Extract the (x, y) coordinate from the center of the cell holding the provided text.  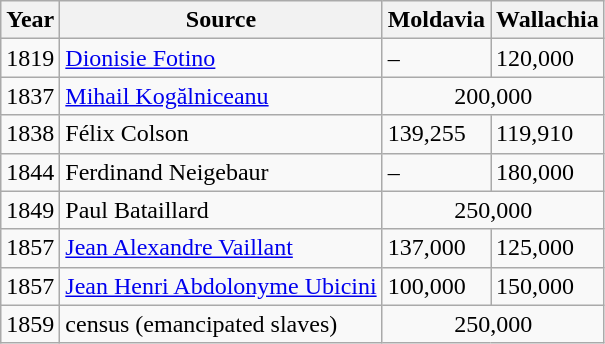
Wallachia (548, 20)
1838 (30, 134)
125,000 (548, 248)
Moldavia (436, 20)
Year (30, 20)
census (emancipated slaves) (221, 324)
180,000 (548, 172)
1859 (30, 324)
Félix Colson (221, 134)
Jean Alexandre Vaillant (221, 248)
139,255 (436, 134)
Dionisie Fotino (221, 58)
Paul Bataillard (221, 210)
1849 (30, 210)
Mihail Kogălniceanu (221, 96)
200,000 (493, 96)
1819 (30, 58)
1837 (30, 96)
120,000 (548, 58)
100,000 (436, 286)
119,910 (548, 134)
Jean Henri Abdolonyme Ubicini (221, 286)
Source (221, 20)
1844 (30, 172)
137,000 (436, 248)
Ferdinand Neigebaur (221, 172)
150,000 (548, 286)
